Identify which cell holds the provided text, then report its [x, y] central coordinate. 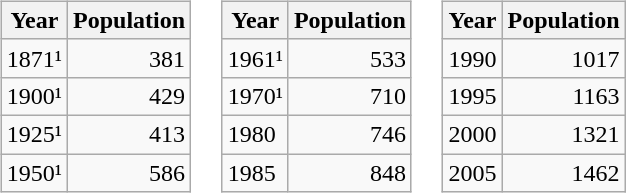
1017 [564, 58]
848 [350, 173]
413 [130, 134]
1985 [255, 173]
1321 [564, 134]
2000 [472, 134]
1970¹ [255, 96]
1995 [472, 96]
586 [130, 173]
1961¹ [255, 58]
710 [350, 96]
1925¹ [34, 134]
1980 [255, 134]
746 [350, 134]
1163 [564, 96]
429 [130, 96]
381 [130, 58]
1462 [564, 173]
1871¹ [34, 58]
533 [350, 58]
1900¹ [34, 96]
2005 [472, 173]
1950¹ [34, 173]
1990 [472, 58]
